Detect which cell encompasses the target text, then output its [X, Y] center coordinate. 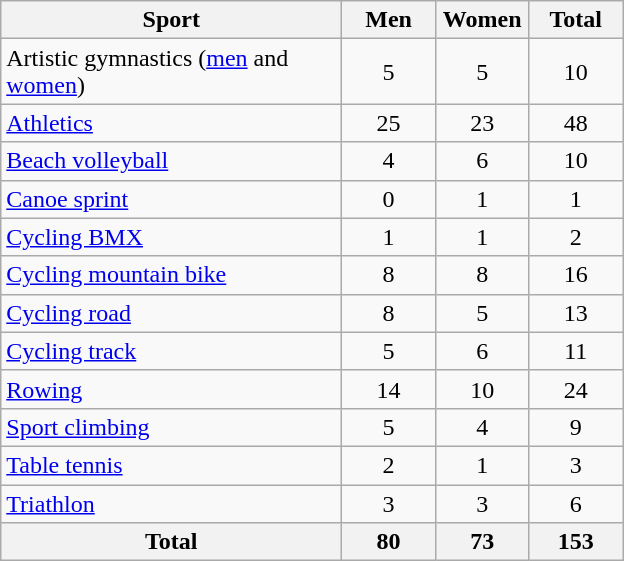
0 [389, 199]
23 [482, 123]
Women [482, 20]
11 [576, 351]
25 [389, 123]
Beach volleyball [172, 161]
Sport [172, 20]
14 [389, 389]
24 [576, 389]
Cycling road [172, 313]
16 [576, 275]
Artistic gymnastics (men and women) [172, 72]
Table tennis [172, 465]
Men [389, 20]
Sport climbing [172, 427]
13 [576, 313]
Cycling track [172, 351]
73 [482, 542]
48 [576, 123]
Triathlon [172, 503]
9 [576, 427]
Cycling mountain bike [172, 275]
Canoe sprint [172, 199]
Athletics [172, 123]
80 [389, 542]
Cycling BMX [172, 237]
153 [576, 542]
Rowing [172, 389]
